Return the [x, y] coordinate for the center point of the cell that contains the specified text.  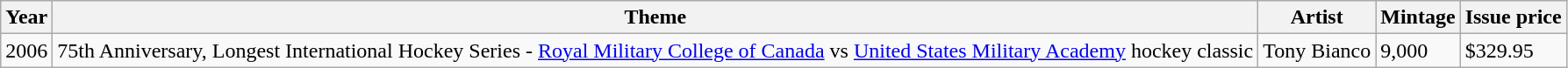
$329.95 [1513, 51]
75th Anniversary, Longest International Hockey Series - Royal Military College of Canada vs United States Military Academy hockey classic [655, 51]
Year [26, 17]
Mintage [1418, 17]
Issue price [1513, 17]
2006 [26, 51]
Tony Bianco [1317, 51]
Theme [655, 17]
9,000 [1418, 51]
Artist [1317, 17]
